Detect which cell encompasses the target text, then output its (x, y) center coordinate. 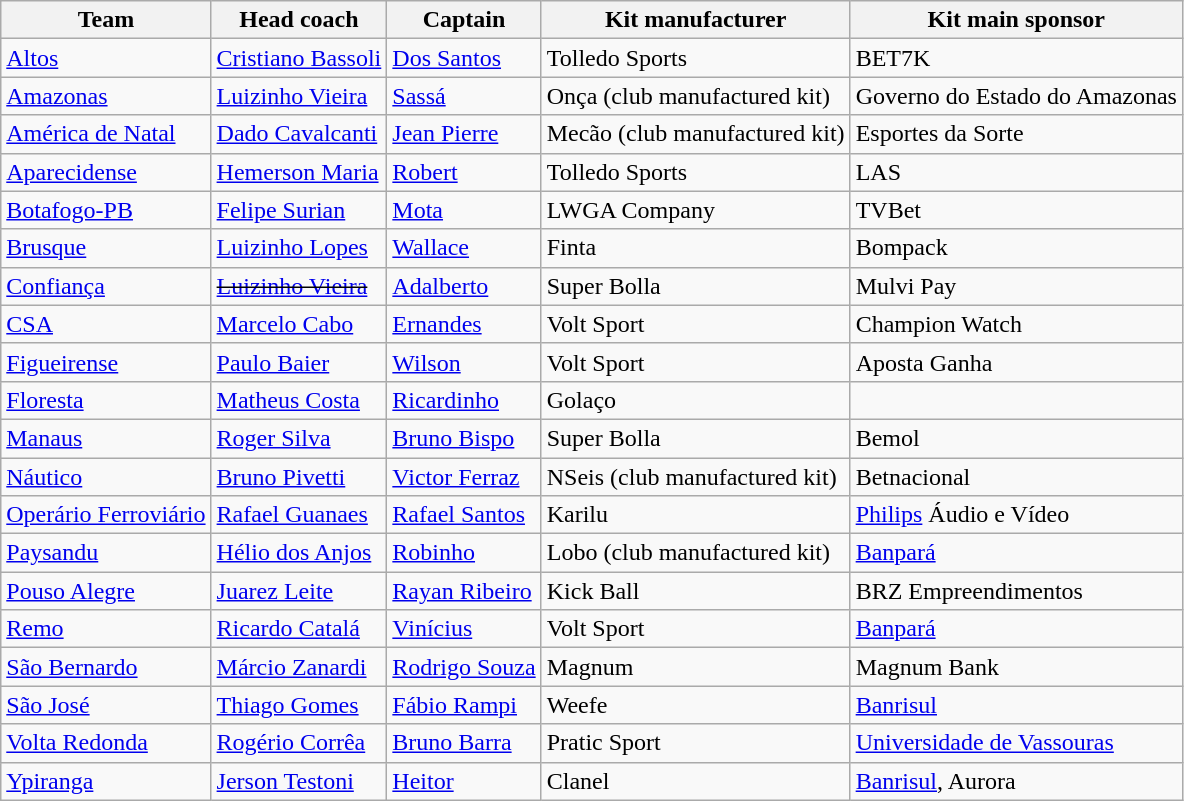
Heitor (464, 781)
Adalberto (464, 286)
LAS (1016, 172)
Botafogo-PB (106, 210)
Mota (464, 210)
Onça (club manufactured kit) (696, 96)
São Bernardo (106, 667)
Weefe (696, 705)
Wallace (464, 248)
Kit main sponsor (1016, 20)
Amazonas (106, 96)
Manaus (106, 438)
Wilson (464, 362)
Mecão (club manufactured kit) (696, 134)
Philips Áudio e Vídeo (1016, 515)
Pratic Sport (696, 743)
Lobo (club manufactured kit) (696, 553)
Ypiranga (106, 781)
Rafael Santos (464, 515)
Team (106, 20)
Aposta Ganha (1016, 362)
Golaço (696, 400)
Confiança (106, 286)
Bruno Barra (464, 743)
Márcio Zanardi (299, 667)
Dado Cavalcanti (299, 134)
Cristiano Bassoli (299, 58)
Rogério Corrêa (299, 743)
Rayan Ribeiro (464, 591)
Governo do Estado do Amazonas (1016, 96)
Esportes da Sorte (1016, 134)
Banrisul, Aurora (1016, 781)
Aparecidense (106, 172)
Jean Pierre (464, 134)
Robinho (464, 553)
Paulo Baier (299, 362)
Figueirense (106, 362)
Ricardinho (464, 400)
Brusque (106, 248)
Rafael Guanaes (299, 515)
Finta (696, 248)
Champion Watch (1016, 324)
Luizinho Lopes (299, 248)
Ernandes (464, 324)
Vinícius (464, 629)
Dos Santos (464, 58)
Operário Ferroviário (106, 515)
Volta Redonda (106, 743)
Rodrigo Souza (464, 667)
Kick Ball (696, 591)
Bemol (1016, 438)
Banrisul (1016, 705)
Sassá (464, 96)
Magnum (696, 667)
Robert (464, 172)
Bompack (1016, 248)
São José (106, 705)
Thiago Gomes (299, 705)
Magnum Bank (1016, 667)
Roger Silva (299, 438)
Fábio Rampi (464, 705)
CSA (106, 324)
Hélio dos Anjos (299, 553)
Felipe Surian (299, 210)
Bruno Pivetti (299, 477)
Mulvi Pay (1016, 286)
Náutico (106, 477)
Kit manufacturer (696, 20)
Captain (464, 20)
Marcelo Cabo (299, 324)
TVBet (1016, 210)
Hemerson Maria (299, 172)
Victor Ferraz (464, 477)
Head coach (299, 20)
Paysandu (106, 553)
Clanel (696, 781)
LWGA Company (696, 210)
América de Natal (106, 134)
Karilu (696, 515)
Ricardo Catalá (299, 629)
BRZ Empreendimentos (1016, 591)
Matheus Costa (299, 400)
Altos (106, 58)
NSeis (club manufactured kit) (696, 477)
Universidade de Vassouras (1016, 743)
Betnacional (1016, 477)
Floresta (106, 400)
Jerson Testoni (299, 781)
Bruno Bispo (464, 438)
Juarez Leite (299, 591)
Remo (106, 629)
BET7K (1016, 58)
Pouso Alegre (106, 591)
